Locate the cell with the specified text and output its [X, Y] center coordinate. 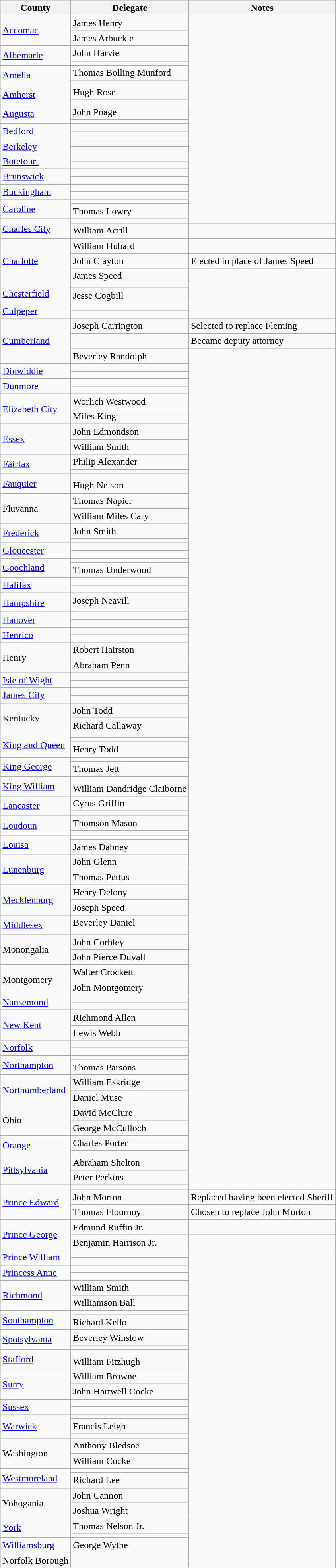
Accomac [36, 31]
Benjamin Harrison Jr. [130, 1242]
Joseph Carrington [130, 326]
John Morton [130, 1197]
Frederick [36, 533]
Gloucester [36, 550]
Joseph Neavill [130, 600]
Amherst [36, 95]
Henry [36, 658]
Francis Leigh [130, 1426]
Southampton [36, 1320]
Richard Lee [130, 1480]
Monongalia [36, 950]
Richard Kello [130, 1322]
Abraham Penn [130, 665]
Amelia [36, 75]
Beverley Randolph [130, 356]
Montgomery [36, 980]
Norfolk [36, 1048]
Botetourt [36, 162]
Essex [36, 439]
Philip Alexander [130, 462]
Charles City [36, 229]
Spotsylvania [36, 1340]
Henry Todd [130, 749]
Halifax [36, 585]
James Speed [130, 276]
Albemarle [36, 56]
Daniel Muse [130, 1097]
Henry Delony [130, 892]
Robert Hairston [130, 650]
Joshua Wright [130, 1510]
King and Queen [36, 745]
Brunswick [36, 177]
County [36, 8]
Northampton [36, 1065]
Louisa [36, 845]
Buckingham [36, 192]
Williamsburg [36, 1545]
Thomson Mason [130, 823]
John Edmondson [130, 432]
Thomas Flournoy [130, 1212]
Notes [262, 8]
Jesse Cogbill [130, 295]
Mecklenburg [36, 900]
William Dandridge Claiborne [130, 789]
Fauquier [36, 484]
Ohio [36, 1120]
Kentucky [36, 718]
Thomas Parsons [130, 1067]
James Henry [130, 23]
Norfolk Borough [36, 1560]
William Browne [130, 1377]
Chesterfield [36, 293]
Thomas Underwood [130, 570]
Elizabeth City [36, 409]
Orange [36, 1145]
Yohogania [36, 1503]
William Acrill [130, 231]
Charles Porter [130, 1143]
Washington [36, 1453]
Culpeper [36, 311]
Fluvanna [36, 508]
Miles King [130, 417]
Pittsylvania [36, 1170]
Dunmore [36, 386]
John Smith [130, 531]
John Montgomery [130, 987]
John Cannon [130, 1495]
Selected to replace Fleming [262, 326]
John Harvie [130, 53]
James Dabney [130, 847]
John Corbley [130, 942]
Warwick [36, 1426]
John Todd [130, 710]
Cyrus Griffin [130, 804]
Prince William [36, 1257]
Richmond Allen [130, 1018]
Thomas Pettus [130, 877]
Berkeley [36, 147]
George McCulloch [130, 1128]
Stafford [36, 1359]
John Poage [130, 112]
Augusta [36, 114]
Replaced having been elected Sheriff [262, 1197]
David McClure [130, 1113]
Became deputy attorney [262, 341]
Bedford [36, 131]
Hugh Nelson [130, 486]
Henrico [36, 635]
William Hubard [130, 246]
John Glenn [130, 862]
William Cocke [130, 1461]
Peter Perkins [130, 1178]
King William [36, 786]
Worlich Westwood [130, 401]
Joseph Speed [130, 907]
Beverley Daniel [130, 922]
Loudoun [36, 825]
Goochland [36, 568]
Thomas Jett [130, 769]
Lancaster [36, 806]
Chosen to replace John Morton [262, 1212]
Walter Crockett [130, 972]
Thomas Bolling Munford [130, 73]
Anthony Bledsoe [130, 1446]
Thomas Lowry [130, 211]
Beverley Winslow [130, 1337]
William Miles Cary [130, 516]
Caroline [36, 209]
Sussex [36, 1407]
Fairfax [36, 464]
John Clayton [130, 261]
Williamson Ball [130, 1303]
Elected in place of James Speed [262, 261]
William Fitzhugh [130, 1362]
George Wythe [130, 1545]
Edmund Ruffin Jr. [130, 1227]
Surry [36, 1384]
Lewis Webb [130, 1033]
James City [36, 695]
Middlesex [36, 924]
Lunenburg [36, 870]
Charlotte [36, 261]
Abraham Shelton [130, 1162]
Isle of Wight [36, 680]
Hampshire [36, 603]
Prince George [36, 1235]
James Arbuckle [130, 38]
John Pierce Duvall [130, 957]
Thomas Nelson Jr. [130, 1526]
King George [36, 766]
Thomas Napier [130, 501]
New Kent [36, 1025]
Delegate [130, 8]
Hugh Rose [130, 92]
John Hartwell Cocke [130, 1392]
Princess Anne [36, 1273]
Northumberland [36, 1090]
Hanover [36, 620]
Dinwiddie [36, 371]
Cumberland [36, 341]
Richard Callaway [130, 725]
William Eskridge [130, 1082]
Westmoreland [36, 1478]
York [36, 1528]
Richmond [36, 1295]
Prince Edward [36, 1202]
Nansemond [36, 1003]
